From the cell containing the given text, extract its center point as [X, Y] coordinate. 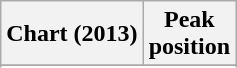
Peak position [189, 34]
Chart (2013) [72, 34]
